Search for the cell housing the specified text and yield its [x, y] center coordinate. 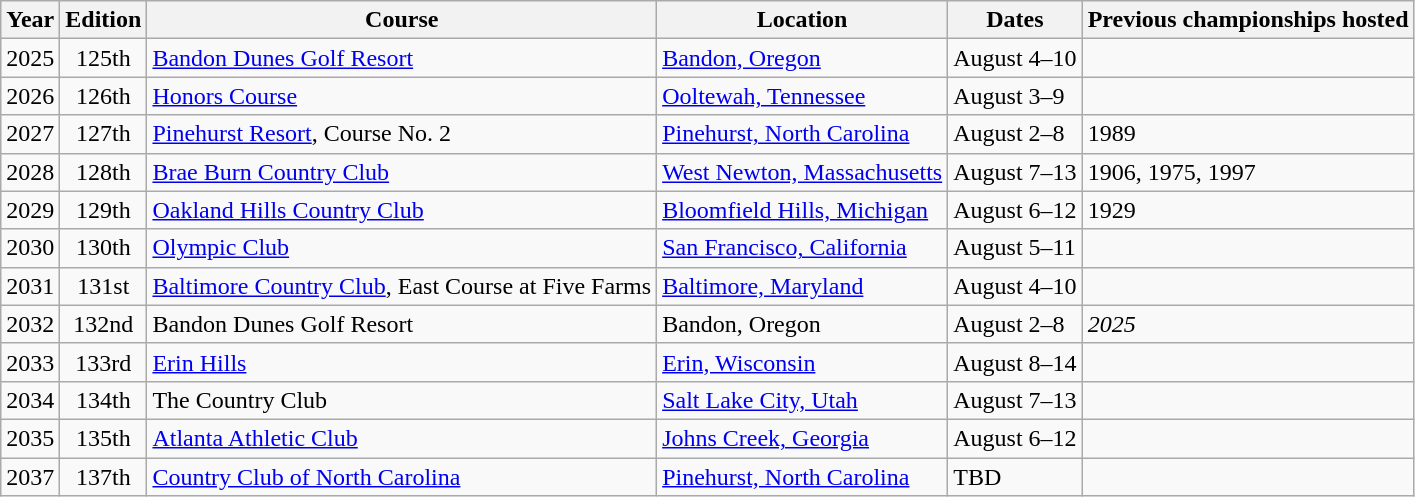
Ooltewah, Tennessee [802, 96]
Course [402, 20]
Pinehurst Resort, Course No. 2 [402, 134]
Baltimore, Maryland [802, 286]
137th [104, 477]
Erin Hills [402, 362]
West Newton, Massachusetts [802, 172]
129th [104, 210]
Oakland Hills Country Club [402, 210]
2029 [30, 210]
131st [104, 286]
Edition [104, 20]
127th [104, 134]
Salt Lake City, Utah [802, 400]
The Country Club [402, 400]
San Francisco, California [802, 248]
Olympic Club [402, 248]
August 5–11 [1015, 248]
2034 [30, 400]
Baltimore Country Club, East Course at Five Farms [402, 286]
2032 [30, 324]
2033 [30, 362]
Honors Course [402, 96]
2030 [30, 248]
Country Club of North Carolina [402, 477]
1906, 1975, 1997 [1248, 172]
2035 [30, 438]
2031 [30, 286]
128th [104, 172]
Bloomfield Hills, Michigan [802, 210]
135th [104, 438]
Johns Creek, Georgia [802, 438]
Brae Burn Country Club [402, 172]
2026 [30, 96]
2037 [30, 477]
2027 [30, 134]
Erin, Wisconsin [802, 362]
Year [30, 20]
August 8–14 [1015, 362]
132nd [104, 324]
Dates [1015, 20]
1929 [1248, 210]
Previous championships hosted [1248, 20]
126th [104, 96]
125th [104, 58]
August 3–9 [1015, 96]
134th [104, 400]
2028 [30, 172]
130th [104, 248]
133rd [104, 362]
Location [802, 20]
Atlanta Athletic Club [402, 438]
TBD [1015, 477]
1989 [1248, 134]
